Return the (x, y) coordinate for the center point of the cell that contains the specified text.  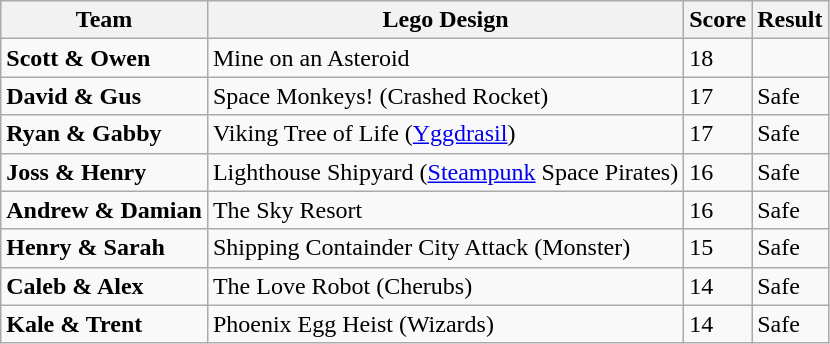
Phoenix Egg Heist (Wizards) (445, 324)
Shipping Containder City Attack (Monster) (445, 248)
Scott & Owen (104, 58)
Lego Design (445, 20)
Space Monkeys! (Crashed Rocket) (445, 96)
18 (718, 58)
Andrew & Damian (104, 210)
Ryan & Gabby (104, 134)
The Love Robot (Cherubs) (445, 286)
David & Gus (104, 96)
Score (718, 20)
15 (718, 248)
Henry & Sarah (104, 248)
The Sky Resort (445, 210)
Team (104, 20)
Lighthouse Shipyard (Steampunk Space Pirates) (445, 172)
Result (790, 20)
Kale & Trent (104, 324)
Joss & Henry (104, 172)
Viking Tree of Life (Yggdrasil) (445, 134)
Mine on an Asteroid (445, 58)
Caleb & Alex (104, 286)
